Scan for the cell matching the given text and deliver its (X, Y) coordinate at center. 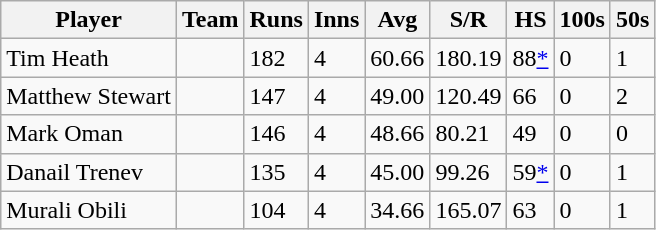
Player (89, 20)
165.07 (468, 210)
63 (530, 210)
66 (530, 96)
S/R (468, 20)
48.66 (398, 134)
Avg (398, 20)
Danail Trenev (89, 172)
Murali Obili (89, 210)
Mark Oman (89, 134)
146 (276, 134)
99.26 (468, 172)
Tim Heath (89, 58)
60.66 (398, 58)
34.66 (398, 210)
45.00 (398, 172)
2 (632, 96)
182 (276, 58)
Team (210, 20)
49.00 (398, 96)
50s (632, 20)
180.19 (468, 58)
80.21 (468, 134)
147 (276, 96)
HS (530, 20)
100s (582, 20)
88* (530, 58)
Matthew Stewart (89, 96)
59* (530, 172)
104 (276, 210)
Inns (336, 20)
Runs (276, 20)
135 (276, 172)
120.49 (468, 96)
49 (530, 134)
